From the cell containing the given text, extract its center point as (x, y) coordinate. 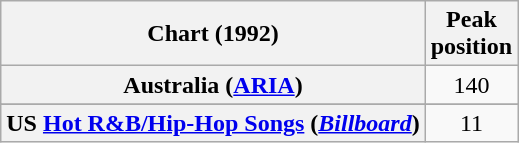
11 (471, 123)
140 (471, 85)
Peakposition (471, 34)
Chart (1992) (213, 34)
US Hot R&B/Hip-Hop Songs (Billboard) (213, 123)
Australia (ARIA) (213, 85)
